Detect which cell encompasses the target text, then output its (x, y) center coordinate. 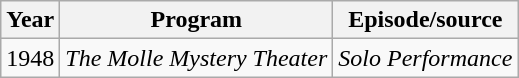
Program (196, 20)
1948 (30, 58)
Year (30, 20)
Episode/source (426, 20)
The Molle Mystery Theater (196, 58)
Solo Performance (426, 58)
